Detect which cell encompasses the target text, then output its [X, Y] center coordinate. 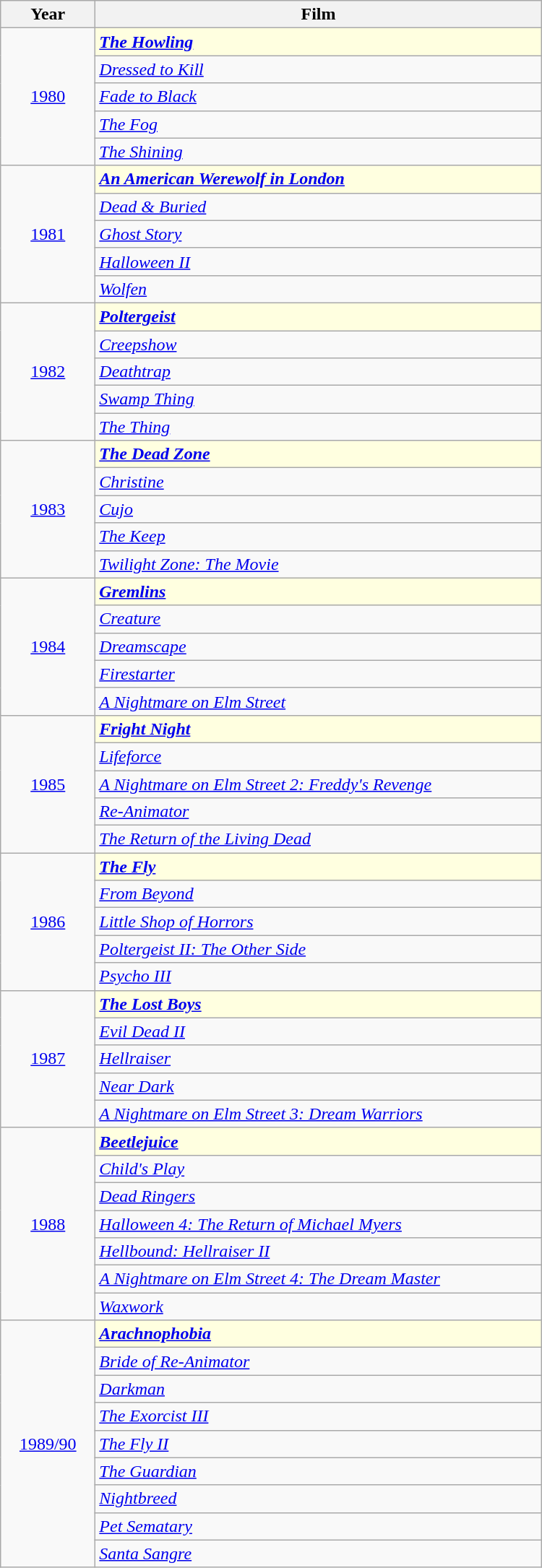
1983 [48, 509]
Fright Night [318, 729]
Little Shop of Horrors [318, 922]
Nightbreed [318, 1499]
The Fly [318, 867]
A Nightmare on Elm Street [318, 701]
Ghost Story [318, 234]
Evil Dead II [318, 1031]
The Howling [318, 42]
Near Dark [318, 1086]
An American Werewolf in London [318, 179]
1982 [48, 371]
1985 [48, 784]
A Nightmare on Elm Street 4: The Dream Master [318, 1279]
A Nightmare on Elm Street 3: Dream Warriors [318, 1114]
Bride of Re-Animator [318, 1361]
Pet Sematary [318, 1526]
Fade to Black [318, 97]
Lifeforce [318, 756]
1984 [48, 646]
The Dead Zone [318, 454]
Beetlejuice [318, 1141]
Dead Ringers [318, 1196]
Cujo [318, 509]
The Keep [318, 537]
Poltergeist II: The Other Side [318, 949]
The Lost Boys [318, 1004]
Wolfen [318, 289]
The Shining [318, 152]
Twilight Zone: The Movie [318, 564]
The Return of the Living Dead [318, 839]
Poltergeist [318, 316]
Dreamscape [318, 646]
1989/90 [48, 1444]
The Fog [318, 124]
The Fly II [318, 1444]
1987 [48, 1059]
Halloween 4: The Return of Michael Myers [318, 1224]
1986 [48, 922]
Creepshow [318, 345]
Christine [318, 482]
Creature [318, 619]
Re-Animator [318, 812]
Hellbound: Hellraiser II [318, 1252]
1988 [48, 1223]
Halloween II [318, 261]
Darkman [318, 1389]
A Nightmare on Elm Street 2: Freddy's Revenge [318, 784]
The Thing [318, 427]
Firestarter [318, 674]
Gremlins [318, 592]
Arachnophobia [318, 1334]
Santa Sangre [318, 1554]
Child's Play [318, 1169]
From Beyond [318, 894]
Swamp Thing [318, 399]
1981 [48, 234]
1980 [48, 97]
Hellraiser [318, 1059]
The Guardian [318, 1471]
Film [318, 14]
Dead & Buried [318, 207]
The Exorcist III [318, 1416]
Year [48, 14]
Waxwork [318, 1307]
Deathtrap [318, 372]
Dressed to Kill [318, 69]
Psycho III [318, 976]
